Output the [X, Y] coordinate of the center of the cell containing the given text.  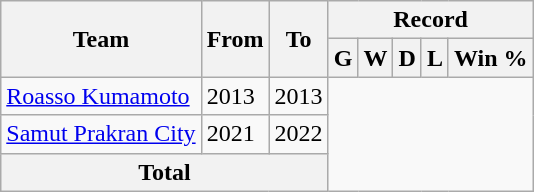
G [343, 58]
Team [101, 39]
2021 [235, 134]
L [434, 58]
From [235, 39]
Roasso Kumamoto [101, 96]
Total [164, 172]
D [407, 58]
2022 [298, 134]
Samut Prakran City [101, 134]
W [376, 58]
Record [430, 20]
Win % [490, 58]
To [298, 39]
